Identify which cell holds the provided text, then report its [X, Y] central coordinate. 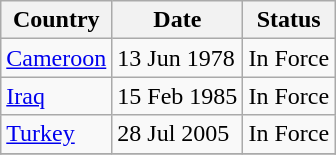
28 Jul 2005 [178, 134]
13 Jun 1978 [178, 58]
Status [289, 20]
Iraq [56, 96]
Date [178, 20]
Cameroon [56, 58]
15 Feb 1985 [178, 96]
Turkey [56, 134]
Country [56, 20]
